Provide the [X, Y] coordinate of the cell's center where the given text is located.  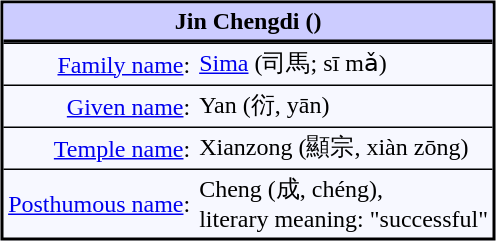
Cheng (成, chéng),literary meaning: "successful" [344, 202]
Jin Chengdi () [248, 24]
Yan (衍, yān) [344, 105]
Xianzong (顯宗, xiàn zōng) [344, 147]
Family name: [100, 63]
Posthumous name: [100, 202]
Temple name: [100, 147]
Given name: [100, 105]
Sima (司馬; sī mǎ) [344, 63]
